Determine the (X, Y) coordinate at the center of the cell enclosing the given text.  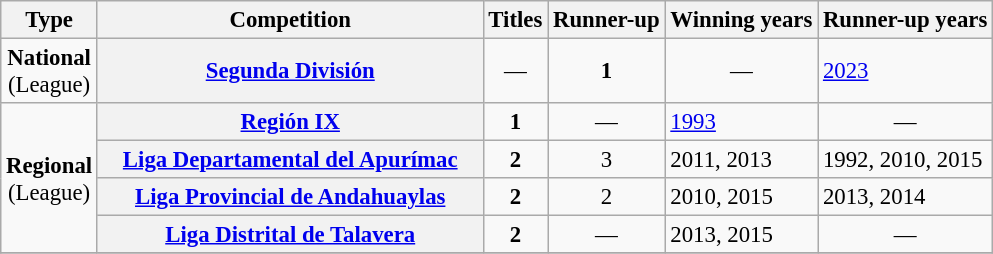
1993 (742, 122)
2023 (906, 72)
2010, 2015 (742, 197)
2013, 2015 (742, 235)
Runner-up years (906, 20)
Winning years (742, 20)
1992, 2010, 2015 (906, 160)
Liga Distrital de Talavera (290, 235)
2011, 2013 (742, 160)
National(League) (50, 72)
Segunda División (290, 72)
2013, 2014 (906, 197)
Liga Provincial de Andahuaylas (290, 197)
Región IX (290, 122)
Titles (516, 20)
Type (50, 20)
3 (606, 160)
Liga Departamental del Apurímac (290, 160)
Regional(League) (50, 178)
Runner-up (606, 20)
Competition (290, 20)
